Provide the (x, y) coordinate of the cell's center where the given text is located.  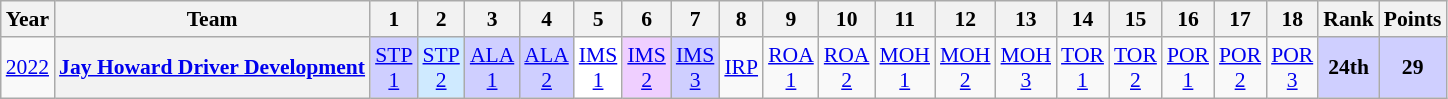
3 (492, 19)
POR3 (1292, 68)
14 (1082, 19)
ALA1 (492, 68)
4 (546, 19)
Year (28, 19)
24th (1348, 68)
Points (1413, 19)
6 (646, 19)
10 (847, 19)
9 (791, 19)
IMS3 (696, 68)
17 (1240, 19)
Rank (1348, 19)
IMS2 (646, 68)
MOH3 (1026, 68)
15 (1136, 19)
POR2 (1240, 68)
13 (1026, 19)
IMS1 (598, 68)
TOR2 (1136, 68)
MOH2 (966, 68)
7 (696, 19)
29 (1413, 68)
POR1 (1188, 68)
5 (598, 19)
1 (394, 19)
Team (212, 19)
8 (741, 19)
18 (1292, 19)
2022 (28, 68)
16 (1188, 19)
11 (904, 19)
MOH1 (904, 68)
STP2 (440, 68)
12 (966, 19)
STP1 (394, 68)
ROA1 (791, 68)
2 (440, 19)
TOR1 (1082, 68)
Jay Howard Driver Development (212, 68)
ROA2 (847, 68)
ALA2 (546, 68)
IRP (741, 68)
